Extract the (x, y) coordinate from the center of the cell holding the provided text.  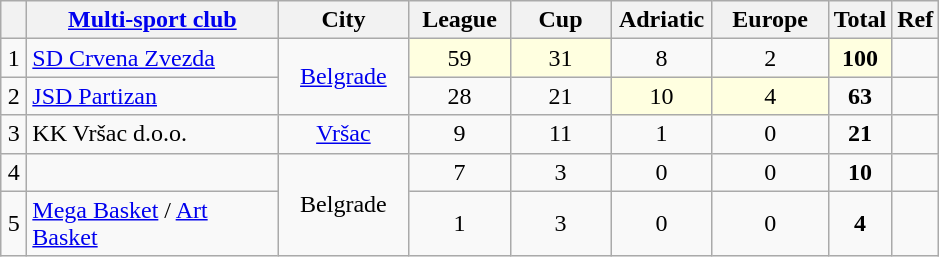
59 (460, 58)
Multi-sport club (152, 20)
League (460, 20)
11 (560, 134)
SD Crvena Zvezda (152, 58)
28 (460, 96)
Adriatic (662, 20)
7 (460, 172)
63 (860, 96)
JSD Partizan (152, 96)
5 (14, 224)
Ref (916, 20)
Cup (560, 20)
9 (460, 134)
Total (860, 20)
100 (860, 58)
Mega Basket / Art Basket (152, 224)
Vršac (344, 134)
8 (662, 58)
City (344, 20)
31 (560, 58)
KK Vršac d.o.o. (152, 134)
Europe (770, 20)
